Provide the (X, Y) coordinate of the cell's center where the given text is located.  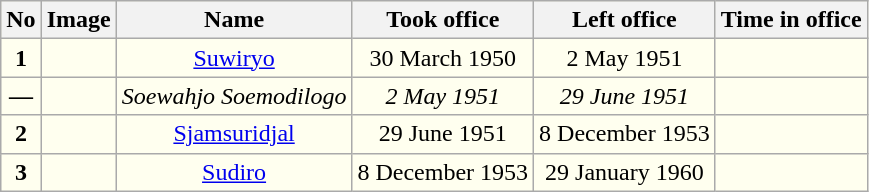
3 (21, 172)
Name (234, 20)
Soewahjo Soemodilogo (234, 96)
29 January 1960 (625, 172)
Took office (443, 20)
No (21, 20)
Left office (625, 20)
— (21, 96)
30 March 1950 (443, 58)
Suwiryo (234, 58)
2 (21, 134)
Image (78, 20)
Sudiro (234, 172)
Time in office (791, 20)
1 (21, 58)
Sjamsuridjal (234, 134)
